Search for the cell housing the specified text and yield its [X, Y] center coordinate. 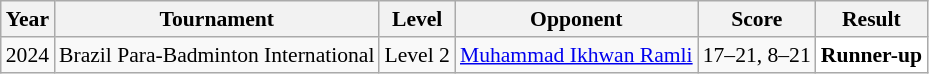
Tournament [216, 19]
Score [757, 19]
Brazil Para-Badminton International [216, 55]
Result [872, 19]
Level 2 [416, 55]
2024 [28, 55]
Muhammad Ikhwan Ramli [576, 55]
Opponent [576, 19]
Year [28, 19]
17–21, 8–21 [757, 55]
Level [416, 19]
Runner-up [872, 55]
